Output the [X, Y] coordinate of the center of the cell containing the given text.  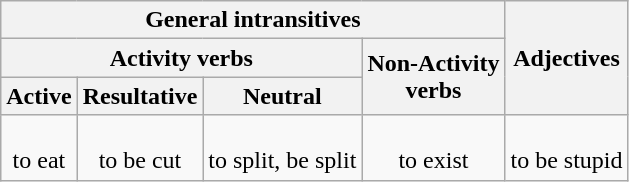
to exist [434, 148]
to be cut [140, 148]
Non-Activityverbs [434, 77]
Resultative [140, 96]
Active [39, 96]
Neutral [282, 96]
to eat [39, 148]
Activity verbs [182, 58]
General intransitives [253, 20]
to split, be split [282, 148]
to be stupid [566, 148]
Adjectives [566, 58]
